Search for the cell housing the specified text and yield its (x, y) center coordinate. 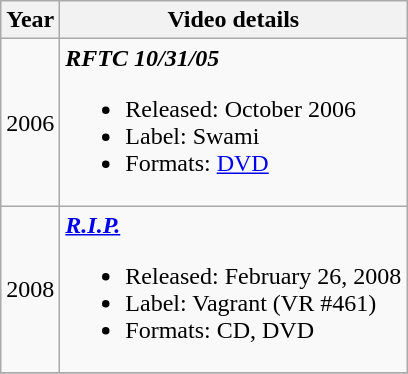
Year (30, 20)
2006 (30, 122)
Video details (234, 20)
RFTC 10/31/05Released: October 2006Label: SwamiFormats: DVD (234, 122)
R.I.P.Released: February 26, 2008Label: Vagrant (VR #461)Formats: CD, DVD (234, 290)
2008 (30, 290)
